Output the (X, Y) coordinate of the center of the cell containing the given text.  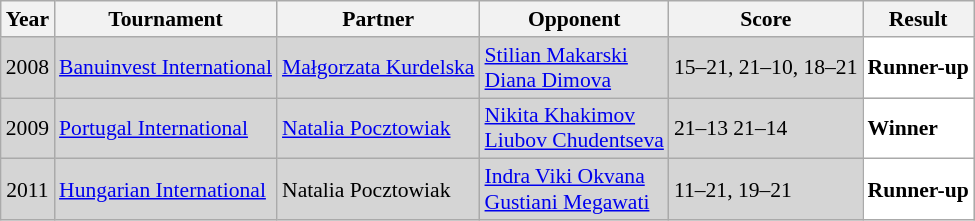
Portugal International (166, 128)
Małgorzata Kurdelska (378, 68)
Year (28, 19)
Indra Viki Okvana Gustiani Megawati (574, 190)
Partner (378, 19)
11–21, 19–21 (766, 190)
Banuinvest International (166, 68)
2011 (28, 190)
21–13 21–14 (766, 128)
Hungarian International (166, 190)
Tournament (166, 19)
Winner (918, 128)
2009 (28, 128)
15–21, 21–10, 18–21 (766, 68)
Nikita Khakimov Liubov Chudentseva (574, 128)
Result (918, 19)
Score (766, 19)
Opponent (574, 19)
2008 (28, 68)
Stilian Makarski Diana Dimova (574, 68)
